Locate the cell with the specified text and output its [X, Y] center coordinate. 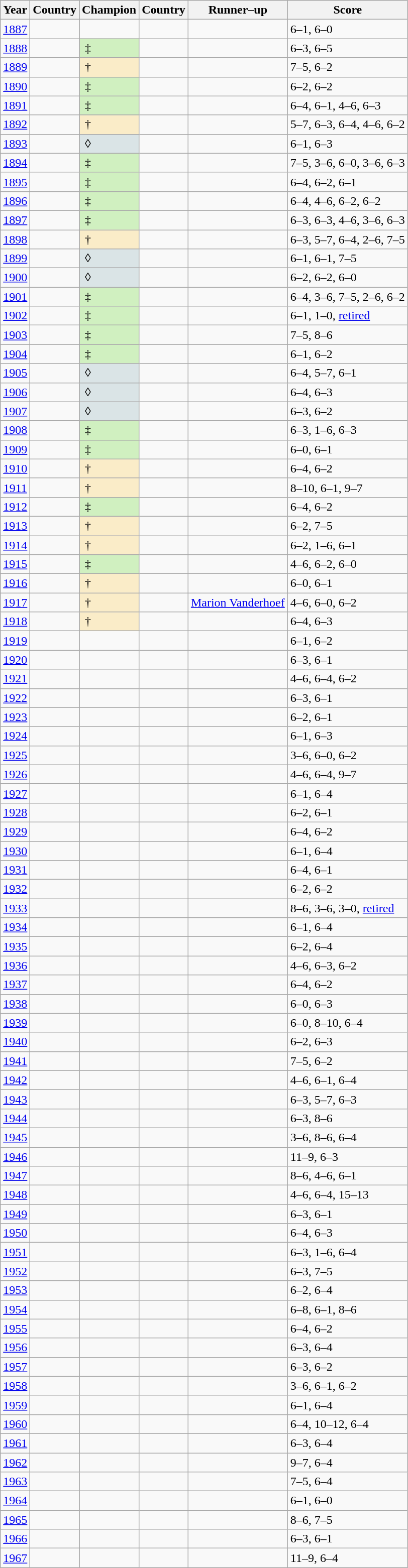
1918 [15, 622]
1925 [15, 755]
1964 [15, 1501]
Score [348, 10]
1917 [15, 602]
1943 [15, 1099]
1896 [15, 201]
1927 [15, 793]
1922 [15, 698]
1924 [15, 736]
1935 [15, 946]
6–3, 5–7, 6–4, 2–6, 7–5 [348, 239]
1941 [15, 1061]
1945 [15, 1137]
5–7, 6–3, 6–4, 4–6, 6–2 [348, 125]
1913 [15, 526]
1911 [15, 488]
4–6, 6–3, 6–2 [348, 966]
8–10, 6–1, 9–7 [348, 488]
3–6, 6–0, 6–2 [348, 755]
3–6, 6–1, 6–2 [348, 1386]
1923 [15, 717]
1898 [15, 239]
1930 [15, 851]
9–7, 6–4 [348, 1463]
1948 [15, 1195]
6–3, 6–3, 4–6, 3–6, 6–3 [348, 220]
6–3, 1–6, 6–4 [348, 1252]
1944 [15, 1118]
8–6, 4–6, 6–1 [348, 1176]
6–8, 6–1, 8–6 [348, 1309]
1951 [15, 1252]
1916 [15, 583]
4–6, 6–4, 15–13 [348, 1195]
1952 [15, 1271]
1889 [15, 67]
1893 [15, 144]
1903 [15, 335]
1963 [15, 1482]
6–4, 5–7, 6–1 [348, 373]
1949 [15, 1214]
1953 [15, 1290]
6–1, 1–0, retired [348, 316]
1904 [15, 354]
1887 [15, 29]
1888 [15, 48]
1967 [15, 1558]
1928 [15, 812]
Marion Vanderhoef [238, 602]
1912 [15, 507]
6–0, 6–3 [348, 1004]
6–3, 5–7, 6–3 [348, 1099]
4–6, 6–2, 6–0 [348, 564]
1942 [15, 1080]
1940 [15, 1042]
1891 [15, 105]
1965 [15, 1520]
1936 [15, 966]
1946 [15, 1156]
Champion [110, 10]
1905 [15, 373]
1899 [15, 259]
6–4, 10–12, 6–4 [348, 1424]
7–5, 3–6, 6–0, 3–6, 6–3 [348, 163]
6–2, 7–5 [348, 526]
1910 [15, 468]
11–9, 6–3 [348, 1156]
4–6, 6–1, 6–4 [348, 1080]
1959 [15, 1405]
6–4, 6–1, 4–6, 6–3 [348, 105]
3–6, 8–6, 6–4 [348, 1137]
1902 [15, 316]
1947 [15, 1176]
4–6, 6–0, 6–2 [348, 602]
6–2, 1–6, 6–1 [348, 545]
1915 [15, 564]
1961 [15, 1443]
6–4, 4–6, 6–2, 6–2 [348, 201]
1937 [15, 985]
1901 [15, 297]
1954 [15, 1309]
1956 [15, 1348]
1962 [15, 1463]
1909 [15, 449]
1929 [15, 831]
1966 [15, 1539]
6–4, 6–2, 6–1 [348, 182]
1939 [15, 1023]
6–2, 6–2, 6–0 [348, 278]
4–6, 6–4, 6–2 [348, 679]
1938 [15, 1004]
8–6, 7–5 [348, 1520]
1920 [15, 660]
8–6, 3–6, 3–0, retired [348, 908]
1892 [15, 125]
1921 [15, 679]
1933 [15, 908]
1908 [15, 430]
6–3, 7–5 [348, 1271]
1914 [15, 545]
6–3, 8–6 [348, 1118]
1894 [15, 163]
1958 [15, 1386]
7–5, 6–4 [348, 1482]
1955 [15, 1329]
11–9, 6–4 [348, 1558]
1897 [15, 220]
7–5, 8–6 [348, 335]
Year [15, 10]
6–1, 6–1, 7–5 [348, 259]
6–3, 1–6, 6–3 [348, 430]
6–0, 8–10, 6–4 [348, 1023]
Runner–up [238, 10]
1890 [15, 86]
6–4, 3–6, 7–5, 2–6, 6–2 [348, 297]
6–4, 6–1 [348, 870]
1931 [15, 870]
1932 [15, 889]
6–3, 6–5 [348, 48]
1919 [15, 641]
1950 [15, 1233]
1900 [15, 278]
1960 [15, 1424]
1957 [15, 1367]
4–6, 6–4, 9–7 [348, 774]
6–2, 6–3 [348, 1042]
1907 [15, 411]
1926 [15, 774]
1934 [15, 927]
1906 [15, 392]
1895 [15, 182]
